Determine the (x, y) coordinate at the center of the cell enclosing the given text.  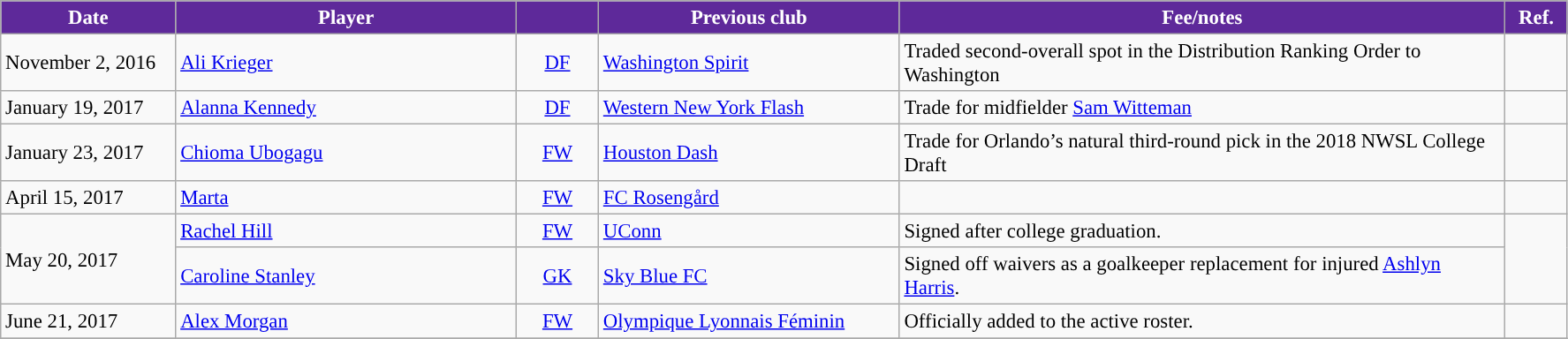
Ref. (1537, 18)
January 19, 2017 (88, 108)
Previous club (749, 18)
Caroline Stanley (346, 275)
May 20, 2017 (88, 260)
Date (88, 18)
Chioma Ubogagu (346, 154)
Signed after college graduation. (1202, 231)
Ali Krieger (346, 64)
Washington Spirit (749, 64)
Sky Blue FC (749, 275)
Signed off waivers as a goalkeeper replacement for injured Ashlyn Harris. (1202, 275)
GK (557, 275)
January 23, 2017 (88, 154)
UConn (749, 231)
Western New York Flash (749, 108)
Trade for Orlando’s natural third-round pick in the 2018 NWSL College Draft (1202, 154)
Marta (346, 198)
June 21, 2017 (88, 321)
Alex Morgan (346, 321)
November 2, 2016 (88, 64)
Player (346, 18)
Officially added to the active roster. (1202, 321)
Traded second-overall spot in the Distribution Ranking Order to Washington (1202, 64)
Alanna Kennedy (346, 108)
Rachel Hill (346, 231)
Trade for midfielder Sam Witteman (1202, 108)
Olympique Lyonnais Féminin (749, 321)
Fee/notes (1202, 18)
April 15, 2017 (88, 198)
Houston Dash (749, 154)
FC Rosengård (749, 198)
